Find where the given text appears and provide that cell's center as (x, y) coordinate. 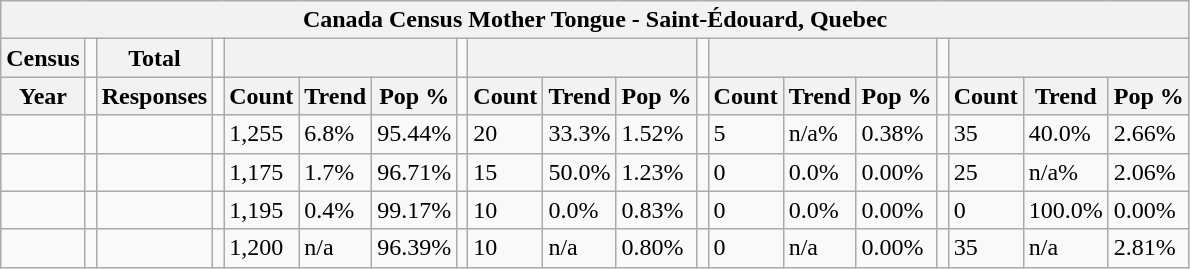
Canada Census Mother Tongue - Saint-Édouard, Quebec (596, 20)
0.38% (896, 134)
Responses (154, 96)
33.3% (580, 134)
96.39% (414, 248)
6.8% (336, 134)
50.0% (580, 172)
1,255 (262, 134)
40.0% (1066, 134)
Year (43, 96)
99.17% (414, 210)
96.71% (414, 172)
25 (986, 172)
2.06% (1148, 172)
5 (746, 134)
0.4% (336, 210)
100.0% (1066, 210)
1,195 (262, 210)
15 (506, 172)
1.52% (656, 134)
0.80% (656, 248)
Total (154, 58)
1,200 (262, 248)
1.23% (656, 172)
0.83% (656, 210)
95.44% (414, 134)
Census (43, 58)
20 (506, 134)
2.66% (1148, 134)
1,175 (262, 172)
1.7% (336, 172)
2.81% (1148, 248)
